Output the (x, y) coordinate of the center of the cell containing the given text.  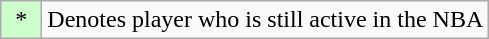
* (22, 20)
Denotes player who is still active in the NBA (266, 20)
